Locate the cell with the specified text and output its (X, Y) center coordinate. 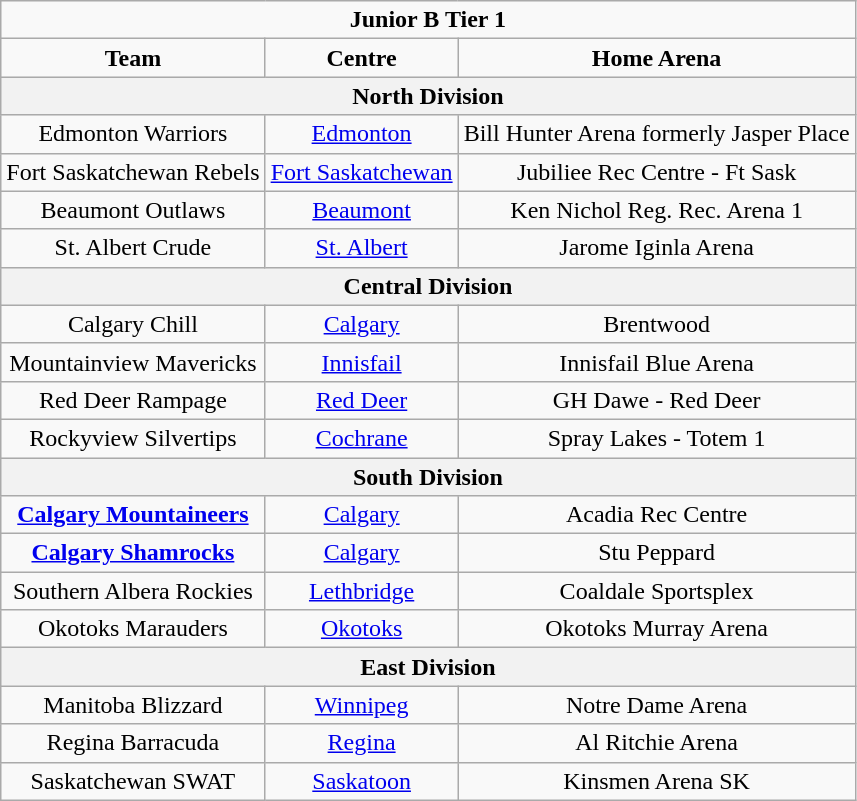
Manitoba Blizzard (133, 705)
Red Deer (362, 400)
Brentwood (656, 324)
Jubiliee Rec Centre - Ft Sask (656, 172)
Cochrane (362, 438)
Mountainview Mavericks (133, 362)
Notre Dame Arena (656, 705)
Bill Hunter Arena formerly Jasper Place (656, 134)
Home Arena (656, 58)
Fort Saskatchewan (362, 172)
East Division (428, 667)
Innisfail (362, 362)
Regina Barracuda (133, 743)
Red Deer Rampage (133, 400)
Beaumont Outlaws (133, 210)
Centre (362, 58)
Coaldale Sportsplex (656, 591)
St. Albert (362, 248)
Edmonton Warriors (133, 134)
Calgary Chill (133, 324)
Fort Saskatchewan Rebels (133, 172)
South Division (428, 477)
Central Division (428, 286)
Calgary Shamrocks (133, 553)
Saskatchewan SWAT (133, 781)
Lethbridge (362, 591)
Ken Nichol Reg. Rec. Arena 1 (656, 210)
Innisfail Blue Arena (656, 362)
Rockyview Silvertips (133, 438)
Winnipeg (362, 705)
Regina (362, 743)
Saskatoon (362, 781)
Kinsmen Arena SK (656, 781)
GH Dawe - Red Deer (656, 400)
Al Ritchie Arena (656, 743)
Acadia Rec Centre (656, 515)
Okotoks Marauders (133, 629)
Junior B Tier 1 (428, 20)
Calgary Mountaineers (133, 515)
Okotoks Murray Arena (656, 629)
Okotoks (362, 629)
Spray Lakes - Totem 1 (656, 438)
North Division (428, 96)
St. Albert Crude (133, 248)
Southern Albera Rockies (133, 591)
Beaumont (362, 210)
Stu Peppard (656, 553)
Edmonton (362, 134)
Team (133, 58)
Jarome Iginla Arena (656, 248)
